Identify which cell holds the provided text, then report its (x, y) central coordinate. 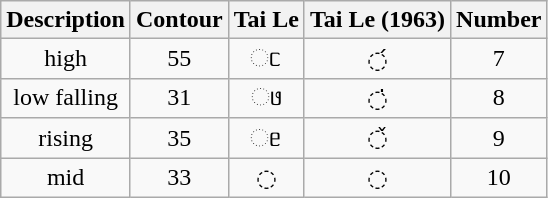
35 (179, 138)
55 (179, 59)
7 (499, 59)
33 (179, 178)
Description (66, 20)
31 (179, 98)
Number (499, 20)
8 (499, 98)
Contour (179, 20)
◌ᥳ (266, 98)
10 (499, 178)
◌ᥱ (266, 138)
mid (66, 178)
◌̇ (377, 98)
high (66, 59)
9 (499, 138)
Tai Le (266, 20)
low falling (66, 98)
◌́ (377, 59)
◌̌ (377, 138)
rising (66, 138)
Tai Le (1963) (377, 20)
◌ᥴ (266, 59)
